Extract the (x, y) coordinate from the center of the cell holding the provided text.  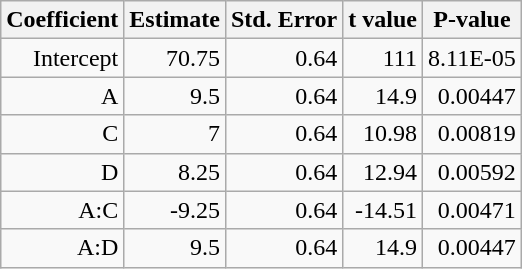
Std. Error (284, 20)
10.98 (383, 134)
8.25 (175, 172)
111 (383, 58)
0.00592 (472, 172)
P-value (472, 20)
12.94 (383, 172)
Intercept (62, 58)
Estimate (175, 20)
-14.51 (383, 210)
C (62, 134)
A:C (62, 210)
0.00471 (472, 210)
D (62, 172)
A:D (62, 248)
Coefficient (62, 20)
0.00819 (472, 134)
t value (383, 20)
8.11E-05 (472, 58)
-9.25 (175, 210)
70.75 (175, 58)
7 (175, 134)
A (62, 96)
